Determine the (x, y) coordinate at the center of the cell enclosing the given text.  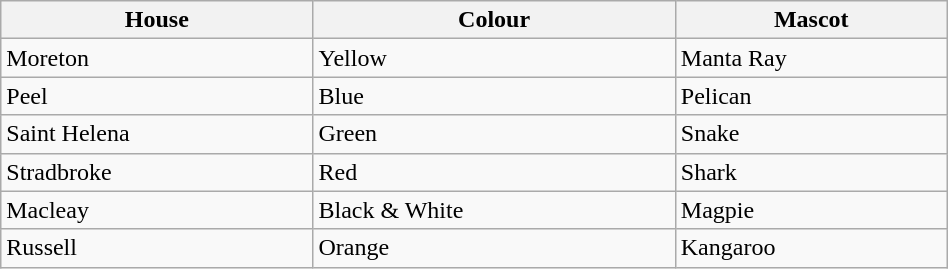
Moreton (157, 58)
Manta Ray (811, 58)
Peel (157, 96)
Macleay (157, 210)
Colour (494, 20)
Russell (157, 248)
Shark (811, 172)
Kangaroo (811, 248)
Blue (494, 96)
Stradbroke (157, 172)
Magpie (811, 210)
Yellow (494, 58)
Saint Helena (157, 134)
House (157, 20)
Snake (811, 134)
Red (494, 172)
Black & White (494, 210)
Orange (494, 248)
Mascot (811, 20)
Green (494, 134)
Pelican (811, 96)
